Capture the cell that displays the provided text and extract its [X, Y] central coordinate. 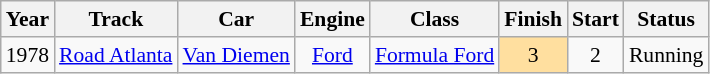
1978 [28, 55]
Status [666, 19]
Running [666, 55]
Formula Ford [434, 55]
Van Diemen [236, 55]
3 [533, 55]
Track [116, 19]
Ford [332, 55]
2 [596, 55]
Start [596, 19]
Finish [533, 19]
Road Atlanta [116, 55]
Class [434, 19]
Car [236, 19]
Engine [332, 19]
Year [28, 19]
